Locate the cell with the specified text and output its (X, Y) center coordinate. 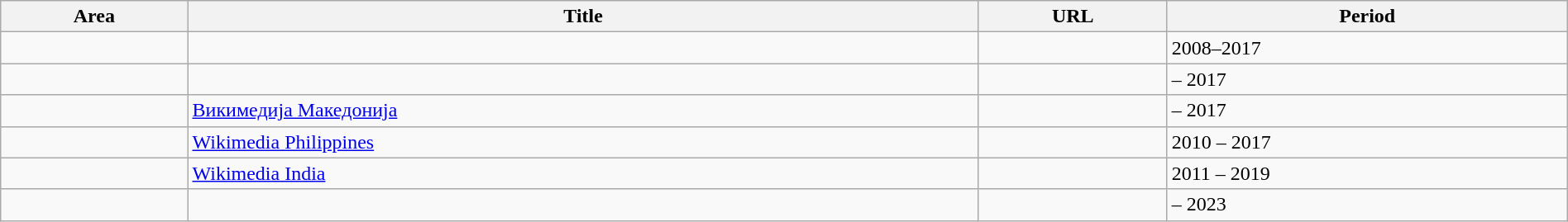
Area (94, 17)
Period (1367, 17)
Wikimedia Philippines (583, 142)
URL (1073, 17)
2010 – 2017 (1367, 142)
2011 – 2019 (1367, 173)
Wikimedia India (583, 173)
– 2023 (1367, 205)
2008–2017 (1367, 48)
Title (583, 17)
Викимедија Македонија (583, 111)
